Scan for the cell matching the given text and deliver its [x, y] coordinate at center. 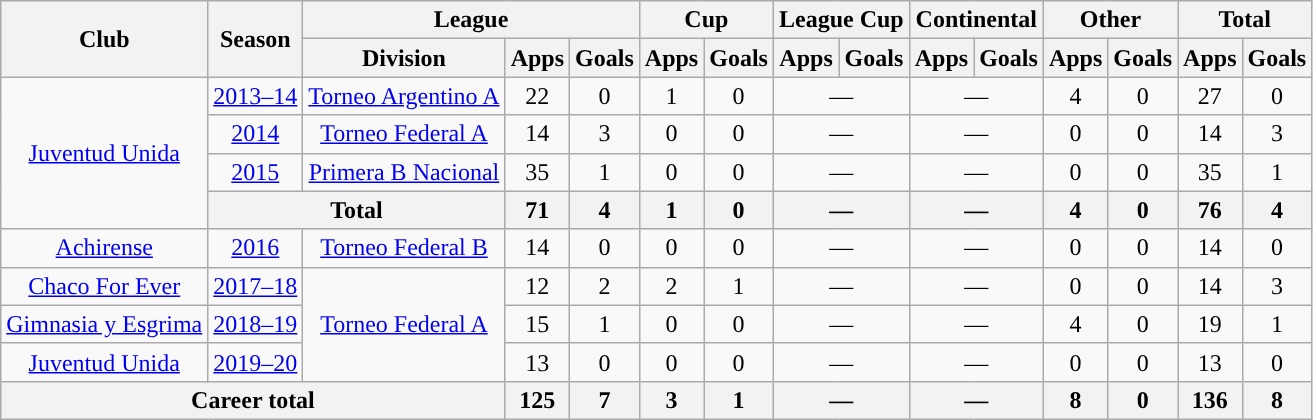
2019–20 [256, 362]
125 [537, 400]
League Cup [841, 20]
Cup [706, 20]
19 [1210, 324]
Torneo Argentino A [404, 96]
2016 [256, 248]
Division [404, 58]
League [471, 20]
15 [537, 324]
Career total [253, 400]
27 [1210, 96]
Club [104, 39]
Continental [976, 20]
Gimnasia y Esgrima [104, 324]
2017–18 [256, 286]
22 [537, 96]
Season [256, 39]
Achirense [104, 248]
Chaco For Ever [104, 286]
12 [537, 286]
71 [537, 210]
2014 [256, 134]
2013–14 [256, 96]
76 [1210, 210]
Other [1110, 20]
7 [605, 400]
136 [1210, 400]
Primera B Nacional [404, 172]
2018–19 [256, 324]
2015 [256, 172]
Torneo Federal B [404, 248]
